For the text-containing cell, return its midpoint in [x, y] coordinate format. 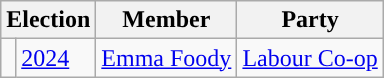
Member [166, 20]
Party [310, 20]
2024 [56, 58]
Labour Co-op [310, 58]
Election [48, 20]
Emma Foody [166, 58]
